Find where the given text appears and provide that cell's center as (x, y) coordinate. 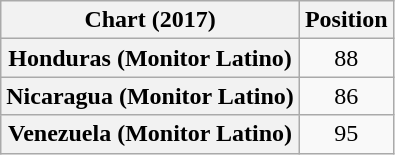
Chart (2017) (150, 20)
95 (346, 134)
86 (346, 96)
Position (346, 20)
Honduras (Monitor Latino) (150, 58)
Nicaragua (Monitor Latino) (150, 96)
88 (346, 58)
Venezuela (Monitor Latino) (150, 134)
